From the cell containing the given text, extract its center point as [X, Y] coordinate. 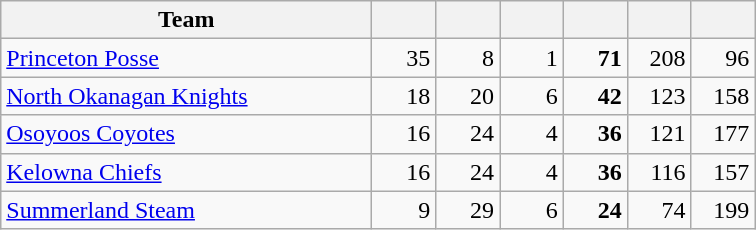
42 [595, 96]
158 [723, 96]
116 [659, 172]
74 [659, 210]
96 [723, 58]
177 [723, 134]
20 [468, 96]
1 [532, 58]
157 [723, 172]
208 [659, 58]
North Okanagan Knights [186, 96]
123 [659, 96]
Osoyoos Coyotes [186, 134]
199 [723, 210]
8 [468, 58]
29 [468, 210]
121 [659, 134]
Team [186, 20]
Kelowna Chiefs [186, 172]
Princeton Posse [186, 58]
Summerland Steam [186, 210]
18 [404, 96]
9 [404, 210]
35 [404, 58]
71 [595, 58]
